Capture the cell that displays the provided text and extract its [x, y] central coordinate. 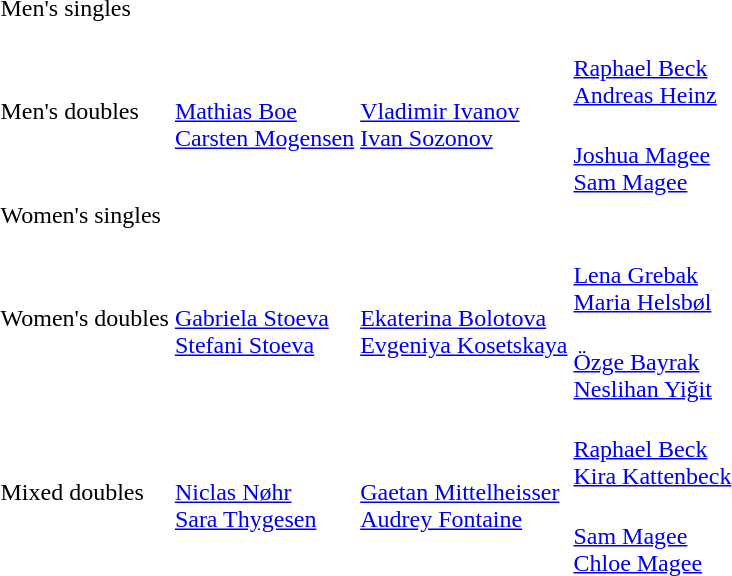
Mathias BoeCarsten Mogensen [264, 112]
Ekaterina BolotovaEvgeniya Kosetskaya [464, 318]
Vladimir IvanovIvan Sozonov [464, 112]
Gabriela StoevaStefani Stoeva [264, 318]
